From the cell containing the given text, extract its center point as [x, y] coordinate. 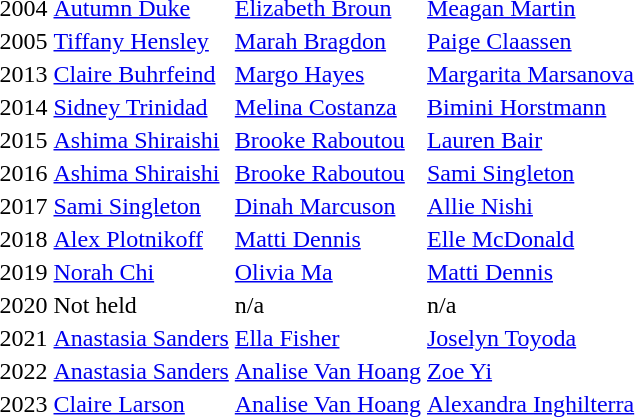
Bimini Horstmann [530, 107]
Norah Chi [141, 272]
Elle McDonald [530, 239]
Olivia Ma [328, 272]
Ella Fisher [328, 338]
Margo Hayes [328, 74]
Not held [141, 305]
Margarita Marsanova [530, 74]
Joselyn Toyoda [530, 338]
Marah Bragdon [328, 41]
Melina Costanza [328, 107]
Tiffany Hensley [141, 41]
Analise Van Hoang [328, 371]
Sidney Trinidad [141, 107]
Claire Buhrfeind [141, 74]
Zoe Yi [530, 371]
Dinah Marcuson [328, 206]
Lauren Bair [530, 140]
Alex Plotnikoff [141, 239]
Paige Claassen [530, 41]
Allie Nishi [530, 206]
